Extract the (x, y) coordinate from the center of the cell holding the provided text.  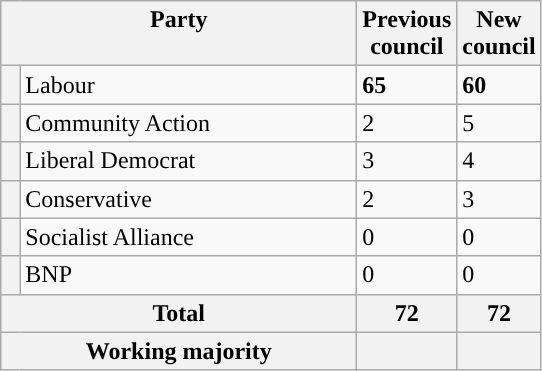
65 (407, 85)
Socialist Alliance (188, 237)
Total (179, 313)
Community Action (188, 123)
Conservative (188, 199)
4 (499, 161)
5 (499, 123)
BNP (188, 275)
New council (499, 34)
Party (179, 34)
Labour (188, 85)
Previous council (407, 34)
Working majority (179, 351)
Liberal Democrat (188, 161)
60 (499, 85)
